Output the [x, y] coordinate of the center of the cell containing the given text.  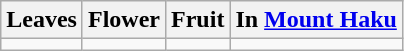
Leaves [42, 20]
In Mount Haku [316, 20]
Fruit [198, 20]
Flower [124, 20]
